Determine the [X, Y] coordinate at the center of the cell enclosing the given text.  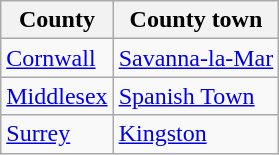
Spanish Town [196, 96]
Kingston [196, 134]
County [57, 20]
County town [196, 20]
Cornwall [57, 58]
Surrey [57, 134]
Savanna-la-Mar [196, 58]
Middlesex [57, 96]
